From the cell containing the given text, extract its center point as [X, Y] coordinate. 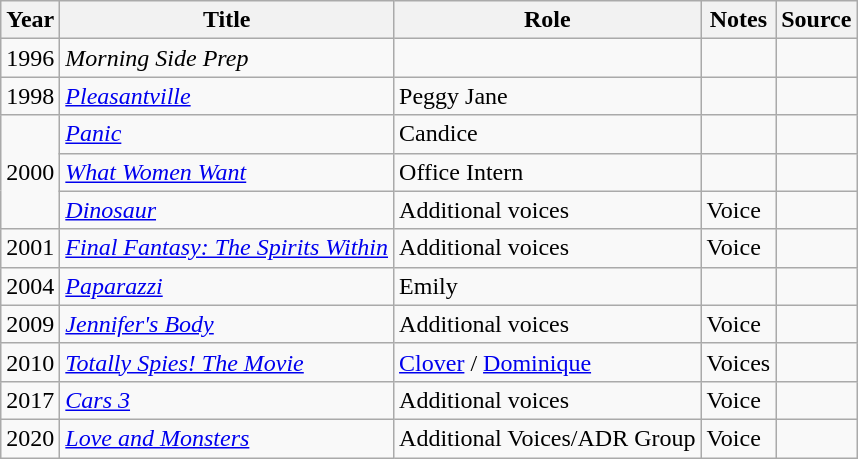
Source [816, 20]
Candice [548, 134]
Totally Spies! The Movie [227, 362]
2001 [30, 248]
Clover / Dominique [548, 362]
2010 [30, 362]
Jennifer's Body [227, 324]
1998 [30, 96]
Panic [227, 134]
Love and Monsters [227, 438]
2000 [30, 172]
What Women Want [227, 172]
Voices [738, 362]
2009 [30, 324]
Emily [548, 286]
Notes [738, 20]
2017 [30, 400]
Office Intern [548, 172]
2020 [30, 438]
Dinosaur [227, 210]
1996 [30, 58]
Paparazzi [227, 286]
Final Fantasy: The Spirits Within [227, 248]
2004 [30, 286]
Cars 3 [227, 400]
Year [30, 20]
Additional Voices/ADR Group [548, 438]
Peggy Jane [548, 96]
Morning Side Prep [227, 58]
Role [548, 20]
Pleasantville [227, 96]
Title [227, 20]
